Extract the (X, Y) coordinate from the center of the cell holding the provided text.  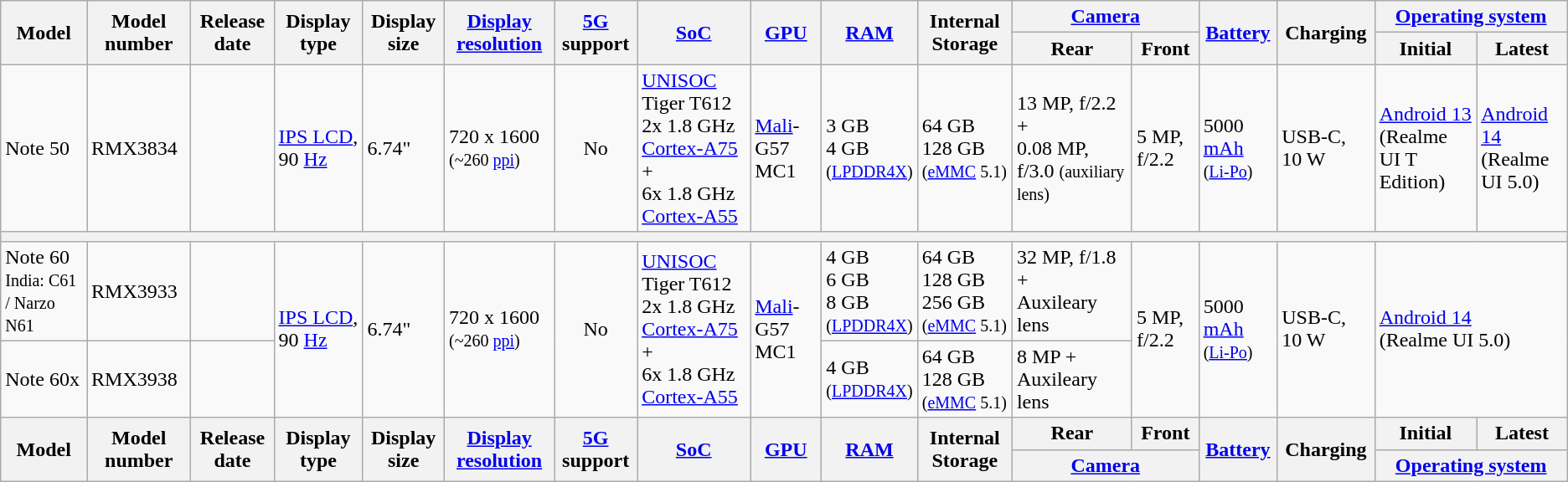
Note 50 (44, 148)
3 GB4 GB(LPDDR4X) (869, 148)
RMX3933 (139, 291)
4 GB(LPDDR4X) (869, 379)
64 GB128 GB256 GB(eMMC 5.1) (965, 291)
8 MP +Auxileary lens (1072, 379)
Note 60x (44, 379)
13 MP, f/2.2 +0.08 MP, f/3.0 (auxiliary lens) (1072, 148)
RMX3938 (139, 379)
32 MP, f/1.8 +Auxileary lens (1072, 291)
Note 60India: C61 / Narzo N61 (44, 291)
4 GB6 GB8 GB(LPDDR4X) (869, 291)
Android 13(Realme UI T Edition) (1426, 148)
RMX3834 (139, 148)
